Locate the cell with the specified text and output its [x, y] center coordinate. 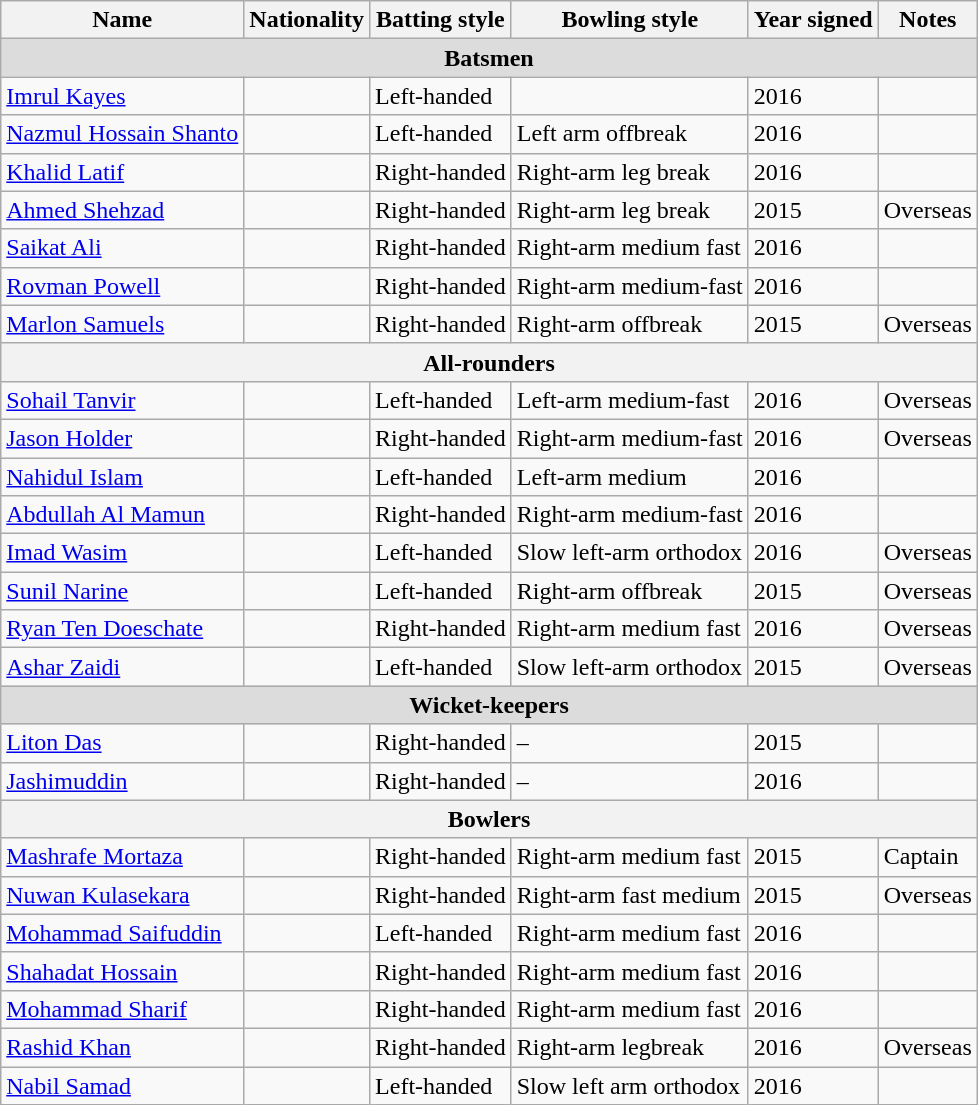
Ahmed Shehzad [122, 210]
Nahidul Islam [122, 477]
Right-arm fast medium [630, 895]
Left-arm medium-fast [630, 400]
Right-arm legbreak [630, 1047]
Marlon Samuels [122, 324]
Mohammad Saifuddin [122, 933]
Wicket-keepers [489, 705]
Nazmul Hossain Shanto [122, 134]
Slow left arm orthodox [630, 1085]
Captain [928, 857]
Left-arm medium [630, 477]
Nuwan Kulasekara [122, 895]
Liton Das [122, 743]
Rashid Khan [122, 1047]
Rovman Powell [122, 286]
Year signed [813, 20]
Batting style [441, 20]
Mohammad Sharif [122, 1009]
Shahadat Hossain [122, 971]
Khalid Latif [122, 172]
Ryan Ten Doeschate [122, 629]
Imrul Kayes [122, 96]
Bowling style [630, 20]
Batsmen [489, 58]
Abdullah Al Mamun [122, 515]
Name [122, 20]
Notes [928, 20]
Sunil Narine [122, 591]
Nationality [307, 20]
Saikat Ali [122, 248]
Nabil Samad [122, 1085]
Sohail Tanvir [122, 400]
Ashar Zaidi [122, 667]
Jashimuddin [122, 781]
All-rounders [489, 362]
Bowlers [489, 819]
Imad Wasim [122, 553]
Jason Holder [122, 438]
Left arm offbreak [630, 134]
Mashrafe Mortaza [122, 857]
